Provide the (X, Y) coordinate of the cell's center where the given text is located.  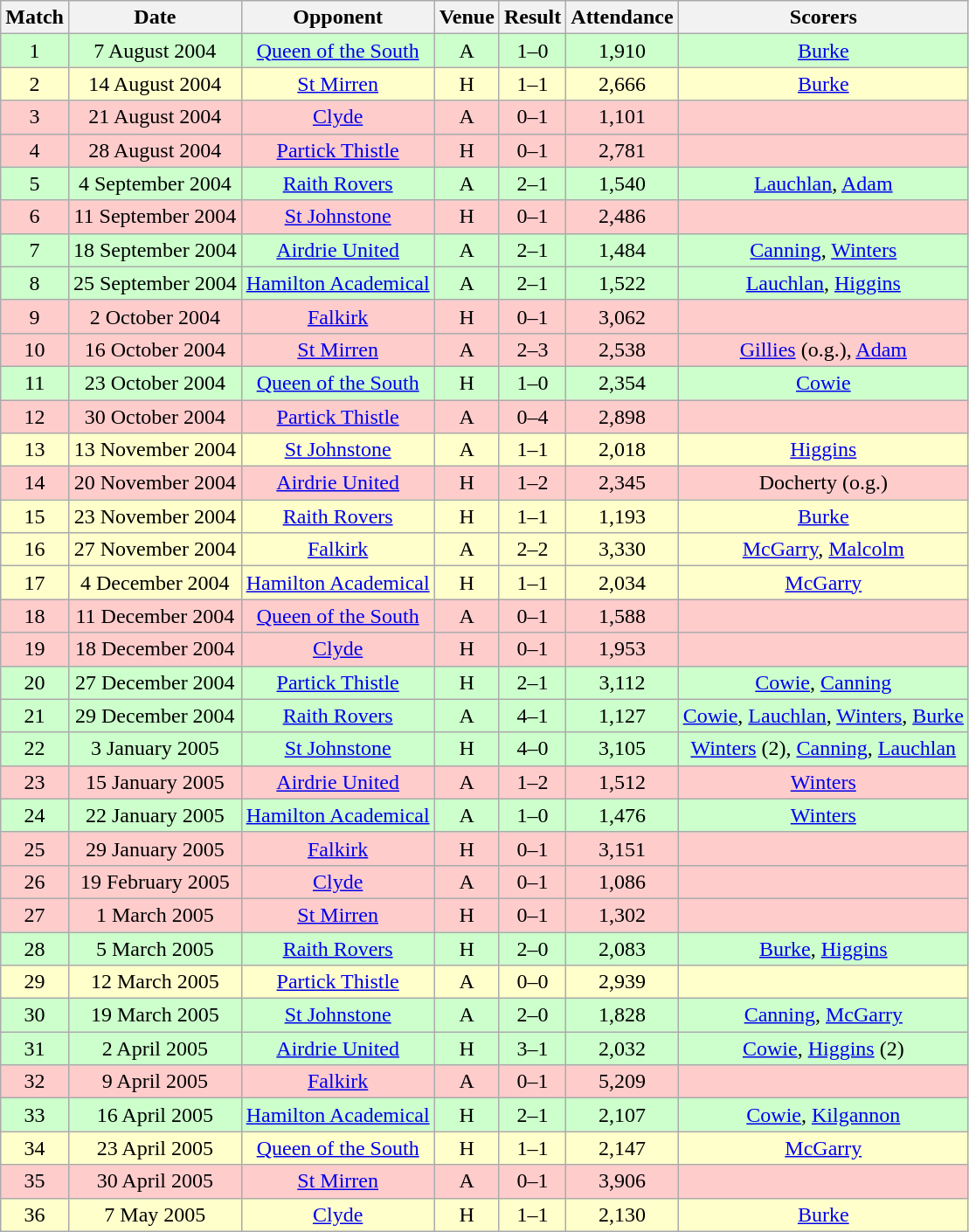
27 (35, 915)
18 (35, 616)
16 (35, 550)
14 (35, 483)
23 November 2004 (155, 516)
20 November 2004 (155, 483)
2,107 (622, 1115)
3,062 (622, 316)
26 (35, 882)
7 May 2005 (155, 1215)
Date (155, 17)
3 January 2005 (155, 749)
19 (35, 649)
2,354 (622, 383)
Canning, Winters (823, 250)
2,018 (622, 450)
29 (35, 982)
1,910 (622, 51)
2,939 (622, 982)
Cowie (823, 383)
8 (35, 283)
Higgins (823, 450)
2,486 (622, 217)
Canning, McGarry (823, 1015)
4–1 (532, 716)
2,538 (622, 350)
Match (35, 17)
3,105 (622, 749)
2–3 (532, 350)
1 March 2005 (155, 915)
21 August 2004 (155, 117)
Attendance (622, 17)
2,781 (622, 150)
22 January 2005 (155, 815)
35 (35, 1181)
1,540 (622, 183)
Burke, Higgins (823, 948)
15 (35, 516)
14 August 2004 (155, 84)
21 (35, 716)
4 (35, 150)
9 (35, 316)
4 September 2004 (155, 183)
3 (35, 117)
19 February 2005 (155, 882)
12 (35, 417)
5,209 (622, 1082)
1,101 (622, 117)
28 August 2004 (155, 150)
0–0 (532, 982)
11 (35, 383)
20 (35, 682)
1,127 (622, 716)
7 (35, 250)
1,522 (622, 283)
4 December 2004 (155, 583)
7 August 2004 (155, 51)
Cowie, Canning (823, 682)
5 March 2005 (155, 948)
11 December 2004 (155, 616)
11 September 2004 (155, 217)
16 April 2005 (155, 1115)
30 (35, 1015)
Cowie, Higgins (2) (823, 1049)
2 October 2004 (155, 316)
2,147 (622, 1148)
3,330 (622, 550)
2 April 2005 (155, 1049)
16 October 2004 (155, 350)
2,898 (622, 417)
2,130 (622, 1215)
18 December 2004 (155, 649)
4–0 (532, 749)
1 (35, 51)
Result (532, 17)
Opponent (337, 17)
34 (35, 1148)
2 (35, 84)
25 September 2004 (155, 283)
29 January 2005 (155, 848)
2,032 (622, 1049)
13 (35, 450)
9 April 2005 (155, 1082)
36 (35, 1215)
0–4 (532, 417)
McGarry, Malcolm (823, 550)
15 January 2005 (155, 782)
30 October 2004 (155, 417)
2,345 (622, 483)
13 November 2004 (155, 450)
2,034 (622, 583)
Winters (2), Canning, Lauchlan (823, 749)
23 April 2005 (155, 1148)
3–1 (532, 1049)
Lauchlan, Adam (823, 183)
5 (35, 183)
24 (35, 815)
1,828 (622, 1015)
23 October 2004 (155, 383)
12 March 2005 (155, 982)
10 (35, 350)
32 (35, 1082)
1,193 (622, 516)
31 (35, 1049)
1,588 (622, 616)
Cowie, Lauchlan, Winters, Burke (823, 716)
6 (35, 217)
1,476 (622, 815)
19 March 2005 (155, 1015)
2,083 (622, 948)
Venue (467, 17)
33 (35, 1115)
1,484 (622, 250)
3,112 (622, 682)
1,512 (622, 782)
29 December 2004 (155, 716)
18 September 2004 (155, 250)
Docherty (o.g.) (823, 483)
17 (35, 583)
27 November 2004 (155, 550)
Scorers (823, 17)
Lauchlan, Higgins (823, 283)
23 (35, 782)
Cowie, Kilgannon (823, 1115)
30 April 2005 (155, 1181)
2–2 (532, 550)
28 (35, 948)
2,666 (622, 84)
3,906 (622, 1181)
25 (35, 848)
1,302 (622, 915)
Gillies (o.g.), Adam (823, 350)
27 December 2004 (155, 682)
1,086 (622, 882)
1,953 (622, 649)
3,151 (622, 848)
22 (35, 749)
